Scan for the cell matching the given text and deliver its (X, Y) coordinate at center. 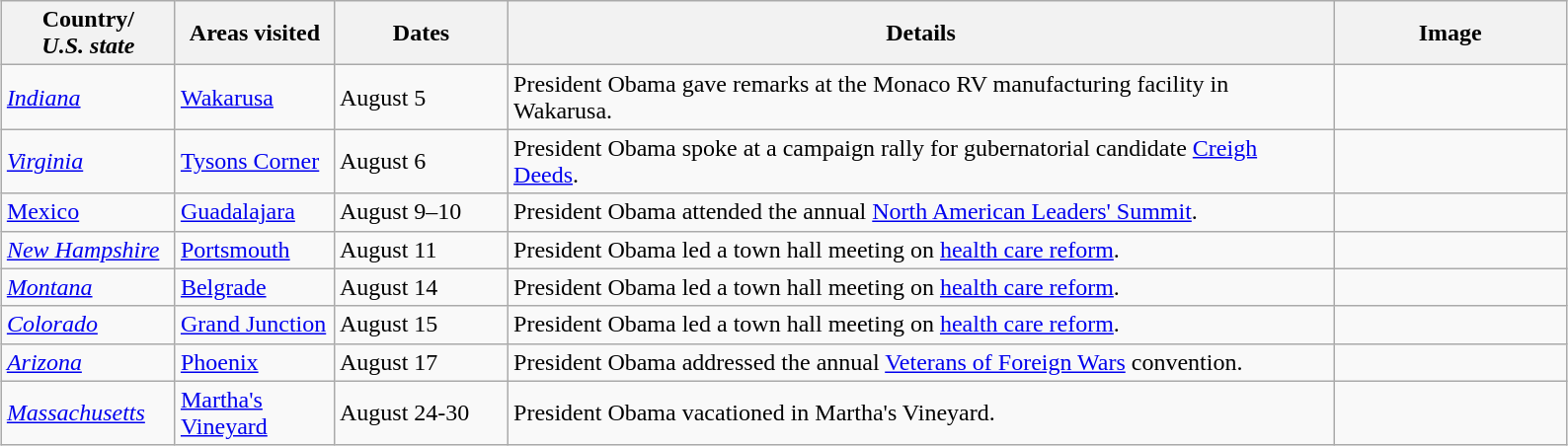
President Obama gave remarks at the Monaco RV manufacturing facility in Wakarusa. (921, 97)
August 5 (421, 97)
President Obama spoke at a campaign rally for gubernatorial candidate Creigh Deeds. (921, 162)
Country/U.S. state (88, 34)
Image (1450, 34)
Virginia (88, 162)
Colorado (88, 325)
August 11 (421, 250)
Grand Junction (255, 325)
Dates (421, 34)
Massachusetts (88, 412)
August 15 (421, 325)
August 17 (421, 362)
August 14 (421, 287)
Guadalajara (255, 212)
Belgrade (255, 287)
President Obama vacationed in Martha's Vineyard. (921, 412)
Martha's Vineyard (255, 412)
New Hampshire (88, 250)
Areas visited (255, 34)
August 9–10 (421, 212)
President Obama attended the annual North American Leaders' Summit. (921, 212)
Wakarusa (255, 97)
Indiana (88, 97)
August 24-30 (421, 412)
President Obama addressed the annual Veterans of Foreign Wars convention. (921, 362)
August 6 (421, 162)
Arizona (88, 362)
Portsmouth (255, 250)
Tysons Corner (255, 162)
Details (921, 34)
Montana (88, 287)
Phoenix (255, 362)
Mexico (88, 212)
